Pinpoint the cell where the given text exists, returning its (x, y) midpoint coordinate. 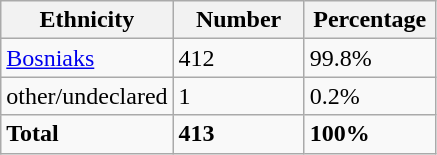
412 (238, 58)
0.2% (370, 96)
413 (238, 134)
Percentage (370, 20)
Ethnicity (87, 20)
1 (238, 96)
99.8% (370, 58)
100% (370, 134)
Bosniaks (87, 58)
Number (238, 20)
Total (87, 134)
other/undeclared (87, 96)
